Output the (x, y) coordinate of the center of the cell containing the given text.  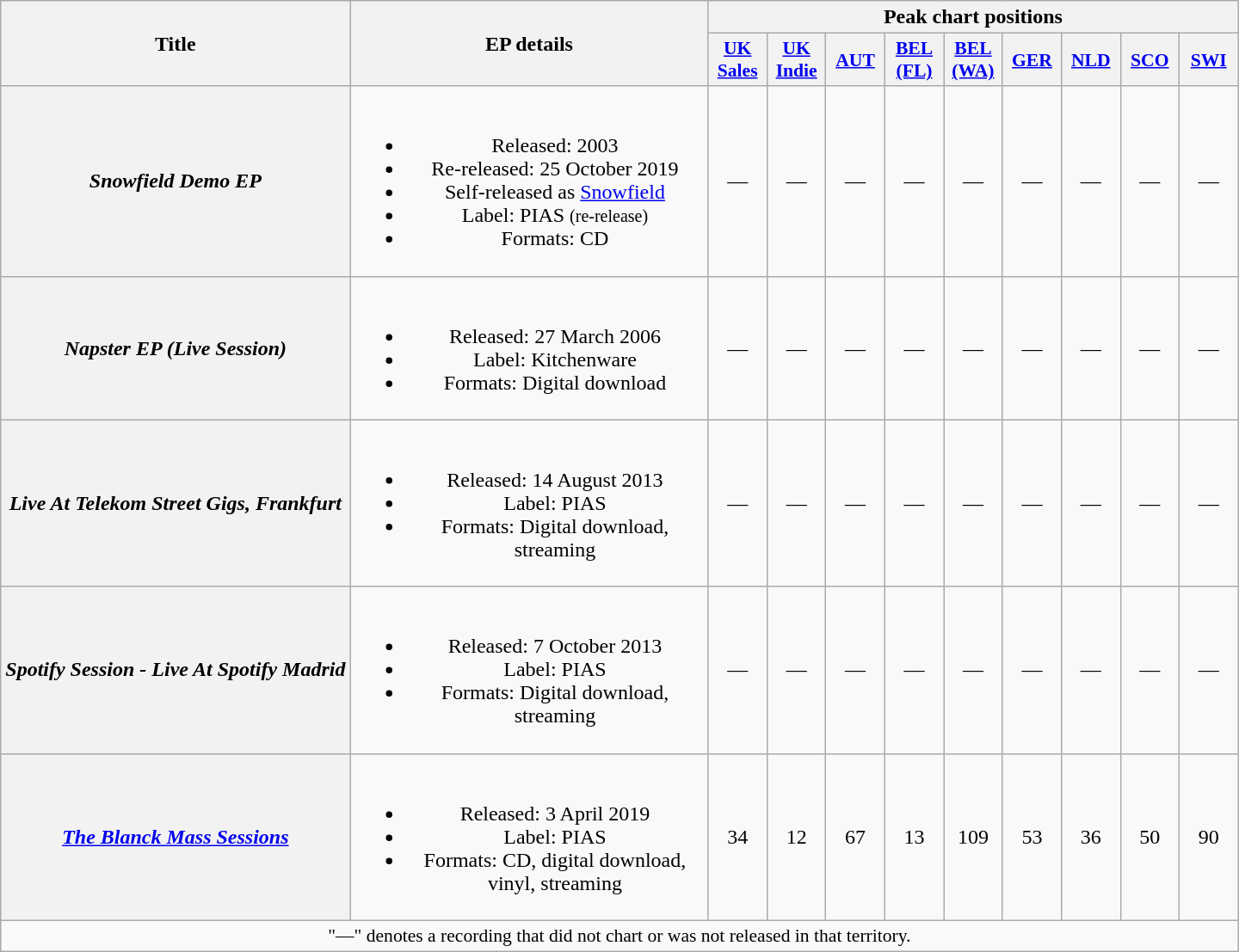
AUT (855, 60)
Napster EP (Live Session) (176, 347)
Released: 14 August 2013Label: PIASFormats: Digital download, streaming (529, 503)
BEL(WA) (973, 60)
BEL(FL) (914, 60)
UKSales (737, 60)
Peak chart positions (973, 17)
EP details (529, 43)
13 (914, 837)
Released: 2003Re-released: 25 October 2019Self-released as SnowfieldLabel: PIAS (re-release)Formats: CD (529, 181)
NLD (1091, 60)
"—" denotes a recording that did not chart or was not released in that territory. (619, 936)
109 (973, 837)
67 (855, 837)
53 (1032, 837)
36 (1091, 837)
34 (737, 837)
90 (1208, 837)
Released: 7 October 2013Label: PIASFormats: Digital download, streaming (529, 670)
Live At Telekom Street Gigs, Frankfurt (176, 503)
Spotify Session - Live At Spotify Madrid (176, 670)
GER (1032, 60)
SWI (1208, 60)
Released: 3 April 2019Label: PIASFormats: CD, digital download, vinyl, streaming (529, 837)
Snowfield Demo EP (176, 181)
UKIndie (796, 60)
The Blanck Mass Sessions (176, 837)
12 (796, 837)
50 (1150, 837)
SCO (1150, 60)
Released: 27 March 2006Label: KitchenwareFormats: Digital download (529, 347)
Title (176, 43)
